Output the [X, Y] coordinate of the center of the cell containing the given text.  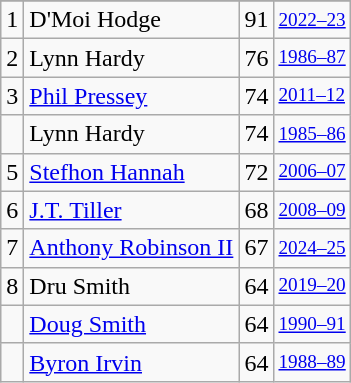
1988–89 [312, 362]
2008–09 [312, 210]
1985–86 [312, 134]
2 [12, 58]
67 [256, 248]
Phil Pressey [132, 96]
J.T. Tiller [132, 210]
Dru Smith [132, 286]
2006–07 [312, 172]
6 [12, 210]
Anthony Robinson II [132, 248]
1986–87 [312, 58]
7 [12, 248]
8 [12, 286]
76 [256, 58]
72 [256, 172]
2024–25 [312, 248]
91 [256, 20]
2019–20 [312, 286]
D'Moi Hodge [132, 20]
68 [256, 210]
Byron Irvin [132, 362]
2022–23 [312, 20]
2011–12 [312, 96]
Doug Smith [132, 324]
Stefhon Hannah [132, 172]
1 [12, 20]
3 [12, 96]
1990–91 [312, 324]
5 [12, 172]
